Determine the (x, y) coordinate at the center of the cell enclosing the given text.  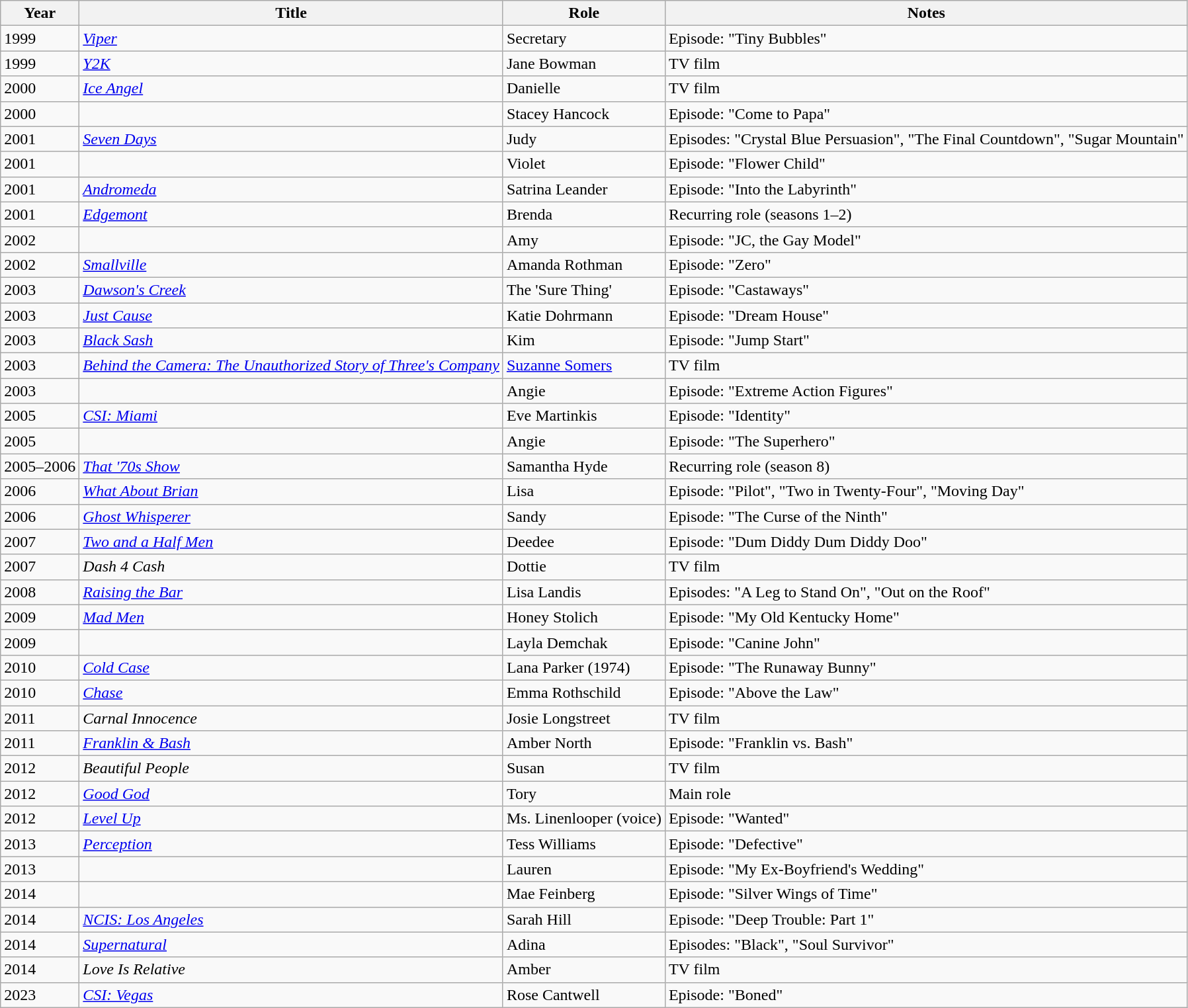
Dawson's Creek (291, 290)
Amber North (583, 743)
Lisa (583, 491)
What About Brian (291, 491)
Andromeda (291, 189)
Episode: "Tiny Bubbles" (926, 38)
Episode: "The Runaway Bunny" (926, 667)
Ice Angel (291, 89)
Judy (583, 139)
Adina (583, 945)
Y2K (291, 63)
Honey Stolich (583, 617)
Carnal Innocence (291, 718)
Supernatural (291, 945)
Sarah Hill (583, 919)
Violet (583, 164)
Samantha Hyde (583, 466)
Tory (583, 794)
Katie Dohrmann (583, 315)
Viper (291, 38)
Layla Demchak (583, 642)
Smallville (291, 265)
The 'Sure Thing' (583, 290)
Secretary (583, 38)
Jane Bowman (583, 63)
Black Sash (291, 341)
Dash 4 Cash (291, 567)
Episode: "Into the Labyrinth" (926, 189)
Episode: "Castaways" (926, 290)
Episode: "Jump Start" (926, 341)
CSI: Vegas (291, 995)
Behind the Camera: The Unauthorized Story of Three's Company (291, 366)
Amanda Rothman (583, 265)
Deedee (583, 542)
Ms. Linenlooper (voice) (583, 819)
Episode: "Franklin vs. Bash" (926, 743)
Stacey Hancock (583, 114)
Notes (926, 13)
CSI: Miami (291, 416)
Episode: "Silver Wings of Time" (926, 894)
Suzanne Somers (583, 366)
Episode: "My Ex-Boyfriend's Wedding" (926, 869)
2005–2006 (40, 466)
Lauren (583, 869)
Josie Longstreet (583, 718)
Emma Rothschild (583, 693)
Episode: "Extreme Action Figures" (926, 391)
2023 (40, 995)
Good God (291, 794)
Kim (583, 341)
Danielle (583, 89)
Cold Case (291, 667)
Episode: "Zero" (926, 265)
Level Up (291, 819)
Tess Williams (583, 844)
Role (583, 13)
Sandy (583, 517)
Raising the Bar (291, 592)
Mae Feinberg (583, 894)
Recurring role (season 8) (926, 466)
Love Is Relative (291, 970)
Episodes: "Crystal Blue Persuasion", "The Final Countdown", "Sugar Mountain" (926, 139)
Episode: "Above the Law" (926, 693)
Recurring role (seasons 1–2) (926, 214)
Lana Parker (1974) (583, 667)
Just Cause (291, 315)
Eve Martinkis (583, 416)
Episode: "The Superhero" (926, 441)
Episode: "The Curse of the Ninth" (926, 517)
Episode: "Deep Trouble: Part 1" (926, 919)
Lisa Landis (583, 592)
Episode: "My Old Kentucky Home" (926, 617)
That '70s Show (291, 466)
Episode: "Boned" (926, 995)
Edgemont (291, 214)
Dottie (583, 567)
Mad Men (291, 617)
Amy (583, 239)
Episode: "Pilot", "Two in Twenty-Four", "Moving Day" (926, 491)
Episode: "Canine John" (926, 642)
Seven Days (291, 139)
Title (291, 13)
Ghost Whisperer (291, 517)
2008 (40, 592)
Chase (291, 693)
Two and a Half Men (291, 542)
Beautiful People (291, 769)
Amber (583, 970)
Rose Cantwell (583, 995)
Episodes: "Black", "Soul Survivor" (926, 945)
Episode: "Dream House" (926, 315)
Episode: "Identity" (926, 416)
Brenda (583, 214)
Main role (926, 794)
Perception (291, 844)
Episode: "JC, the Gay Model" (926, 239)
Episode: "Flower Child" (926, 164)
NCIS: Los Angeles (291, 919)
Episode: "Defective" (926, 844)
Susan (583, 769)
Franklin & Bash (291, 743)
Year (40, 13)
Episode: "Come to Papa" (926, 114)
Episodes: "A Leg to Stand On", "Out on the Roof" (926, 592)
Episode: "Dum Diddy Dum Diddy Doo" (926, 542)
Satrina Leander (583, 189)
Episode: "Wanted" (926, 819)
